Search for the cell housing the specified text and yield its (X, Y) center coordinate. 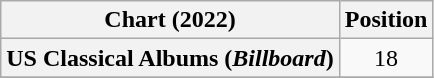
Chart (2022) (170, 20)
Position (386, 20)
18 (386, 58)
US Classical Albums (Billboard) (170, 58)
